From the cell containing the given text, extract its center point as [X, Y] coordinate. 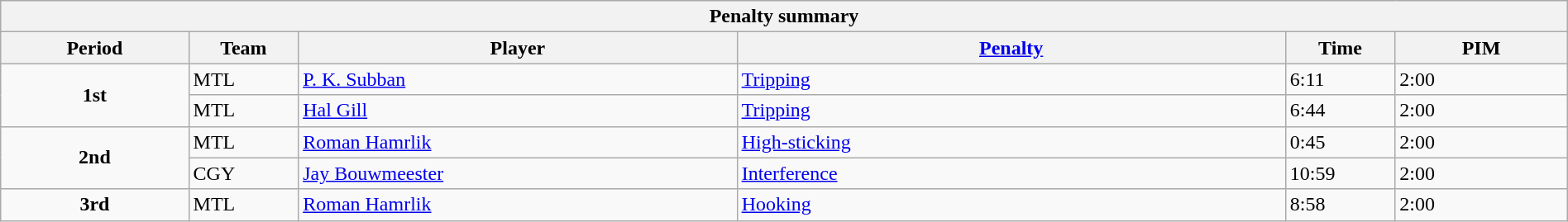
PIM [1481, 48]
8:58 [1340, 205]
Player [518, 48]
Penalty [1011, 48]
6:11 [1340, 79]
Jay Bouwmeester [518, 173]
CGY [243, 173]
2nd [94, 158]
1st [94, 95]
High-sticking [1011, 142]
3rd [94, 205]
Hooking [1011, 205]
Team [243, 48]
10:59 [1340, 173]
0:45 [1340, 142]
Penalty summary [784, 17]
P. K. Subban [518, 79]
6:44 [1340, 111]
Period [94, 48]
Hal Gill [518, 111]
Time [1340, 48]
Interference [1011, 173]
